Output the (x, y) coordinate of the center of the cell containing the given text.  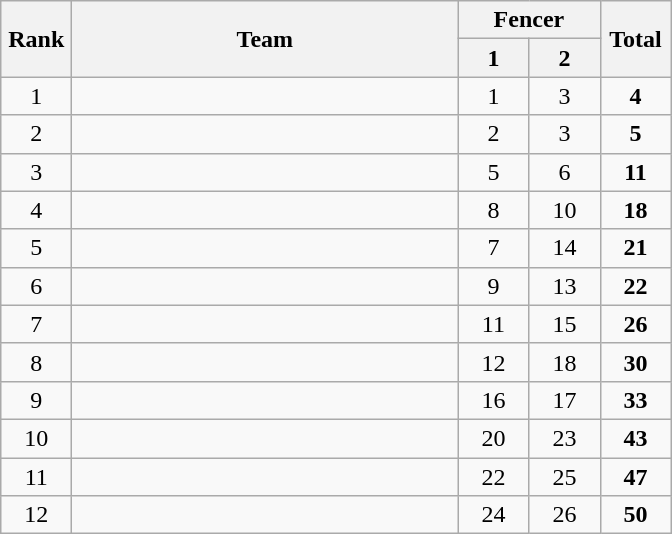
15 (564, 324)
Fencer (529, 20)
Team (265, 39)
14 (564, 248)
43 (636, 438)
30 (636, 362)
50 (636, 515)
16 (494, 400)
Rank (36, 39)
17 (564, 400)
23 (564, 438)
33 (636, 400)
13 (564, 286)
Total (636, 39)
47 (636, 477)
20 (494, 438)
25 (564, 477)
21 (636, 248)
24 (494, 515)
